Search for the cell housing the specified text and yield its [X, Y] center coordinate. 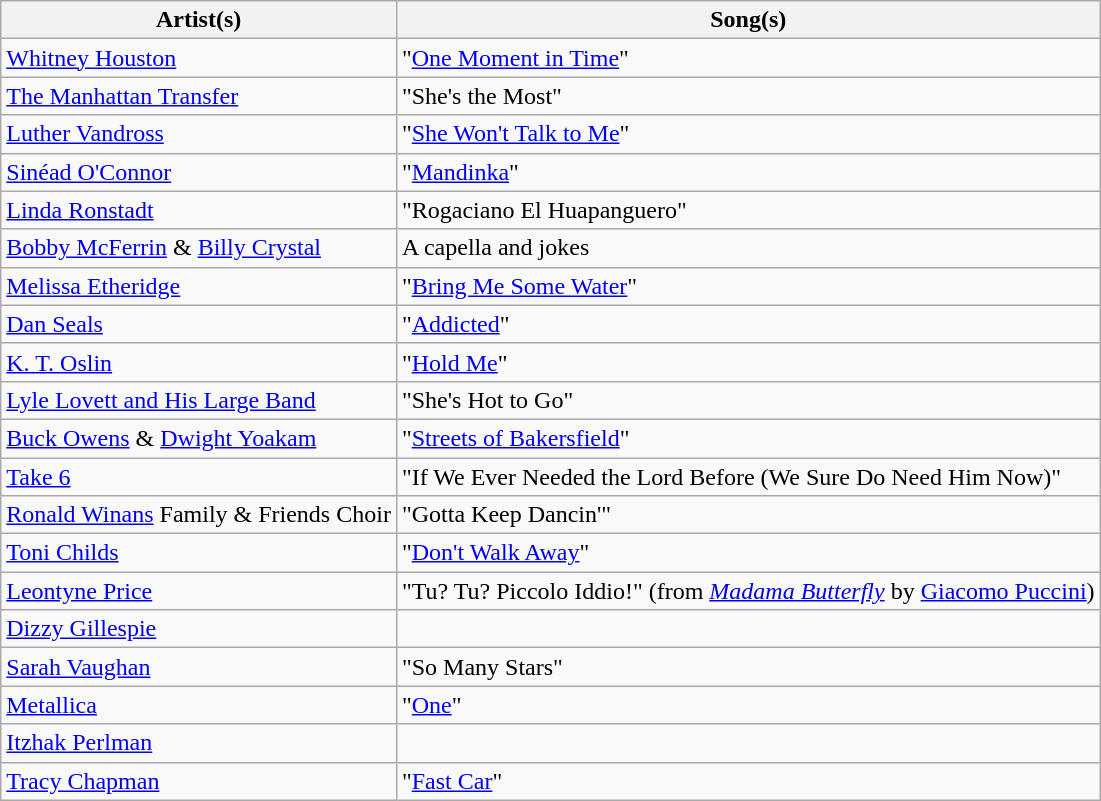
Sinéad O'Connor [199, 172]
Song(s) [748, 20]
"She Won't Talk to Me" [748, 134]
The Manhattan Transfer [199, 96]
"Rogaciano El Huapanguero" [748, 210]
Buck Owens & Dwight Yoakam [199, 438]
"Gotta Keep Dancin'" [748, 515]
"So Many Stars" [748, 667]
Bobby McFerrin & Billy Crystal [199, 248]
Itzhak Perlman [199, 743]
"She's the Most" [748, 96]
Take 6 [199, 477]
"Streets of Bakersfield" [748, 438]
Toni Childs [199, 553]
"Bring Me Some Water" [748, 286]
"Tu? Tu? Piccolo Iddio!" (from Madama Butterfly by Giacomo Puccini) [748, 591]
Leontyne Price [199, 591]
"Addicted" [748, 324]
Ronald Winans Family & Friends Choir [199, 515]
Dizzy Gillespie [199, 629]
"If We Ever Needed the Lord Before (We Sure Do Need Him Now)" [748, 477]
Melissa Etheridge [199, 286]
Dan Seals [199, 324]
Lyle Lovett and His Large Band [199, 400]
"Don't Walk Away" [748, 553]
Tracy Chapman [199, 781]
Linda Ronstadt [199, 210]
Metallica [199, 705]
Luther Vandross [199, 134]
Artist(s) [199, 20]
"She's Hot to Go" [748, 400]
Whitney Houston [199, 58]
K. T. Oslin [199, 362]
"Hold Me" [748, 362]
"One Moment in Time" [748, 58]
Sarah Vaughan [199, 667]
"Fast Car" [748, 781]
A capella and jokes [748, 248]
"Mandinka" [748, 172]
"One" [748, 705]
